Determine the [X, Y] coordinate at the center of the cell enclosing the given text.  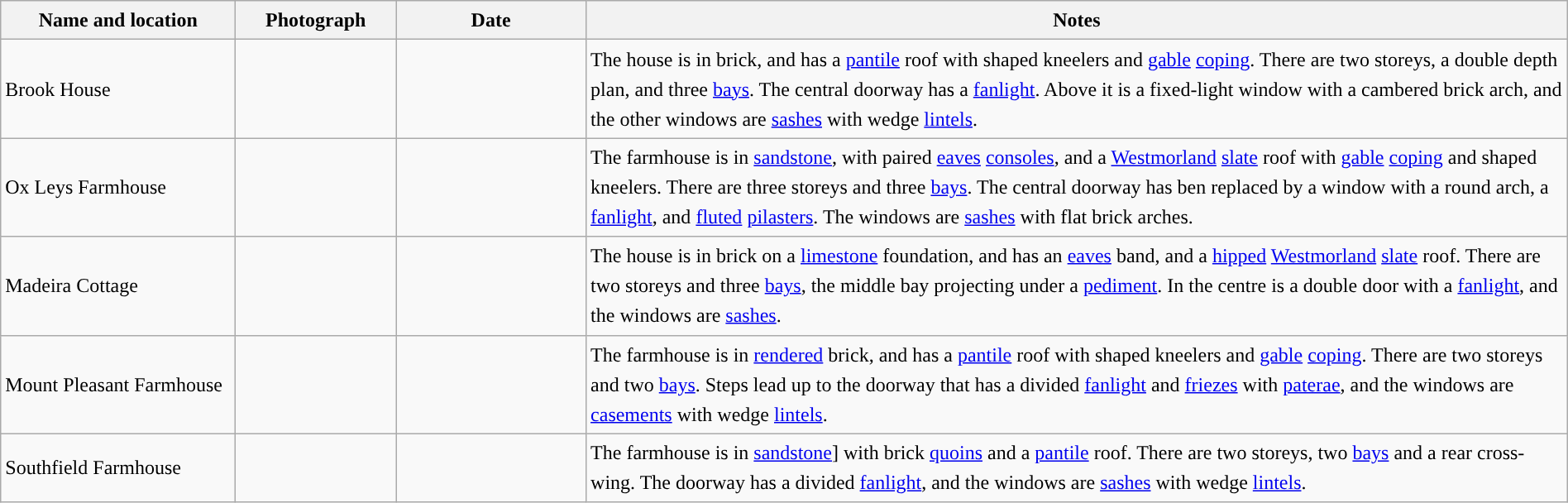
Date [491, 20]
Notes [1077, 20]
Madeira Cottage [118, 286]
Name and location [118, 20]
Southfield Farmhouse [118, 468]
Mount Pleasant Farmhouse [118, 384]
Brook House [118, 89]
Photograph [316, 20]
Ox Leys Farmhouse [118, 187]
